Return the (X, Y) coordinate for the center point of the cell that contains the specified text.  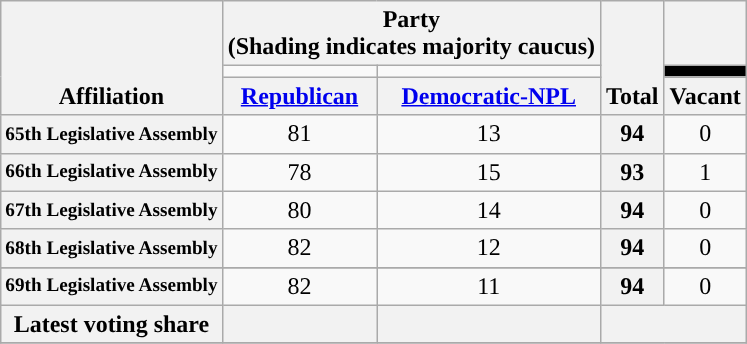
14 (489, 210)
12 (489, 248)
Vacant (705, 96)
81 (300, 134)
69th Legislative Assembly (112, 286)
Party (Shading indicates majority caucus) (411, 34)
Republican (300, 96)
15 (489, 172)
Affiliation (112, 58)
78 (300, 172)
80 (300, 210)
13 (489, 134)
68th Legislative Assembly (112, 248)
Total (633, 58)
65th Legislative Assembly (112, 134)
1 (705, 172)
11 (489, 286)
67th Legislative Assembly (112, 210)
Democratic-NPL (489, 96)
Latest voting share (112, 324)
66th Legislative Assembly (112, 172)
93 (633, 172)
